For the text-containing cell, return its midpoint in (X, Y) coordinate format. 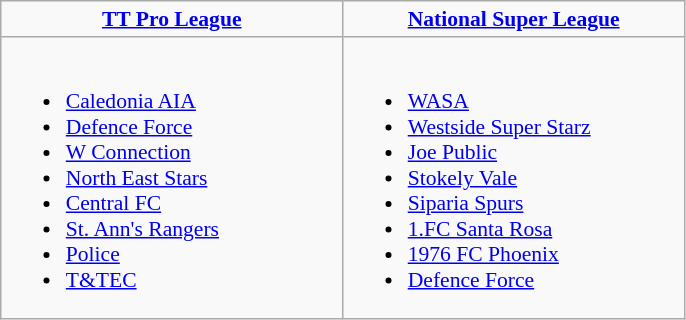
National Super League (514, 19)
TT Pro League (172, 19)
Caledonia AIADefence ForceW ConnectionNorth East StarsCentral FCSt. Ann's RangersPoliceT&TEC (172, 178)
WASAWestside Super StarzJoe PublicStokely ValeSiparia Spurs1.FC Santa Rosa1976 FC PhoenixDefence Force (514, 178)
